Provide the (X, Y) coordinate of the cell's center where the given text is located.  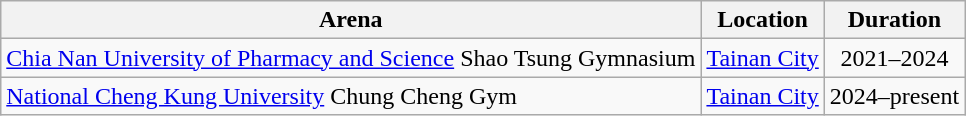
Chia Nan University of Pharmacy and Science Shao Tsung Gymnasium (351, 58)
Duration (894, 20)
Arena (351, 20)
Location (762, 20)
2021–2024 (894, 58)
National Cheng Kung University Chung Cheng Gym (351, 96)
2024–present (894, 96)
